Pinpoint the cell where the given text exists, returning its (x, y) midpoint coordinate. 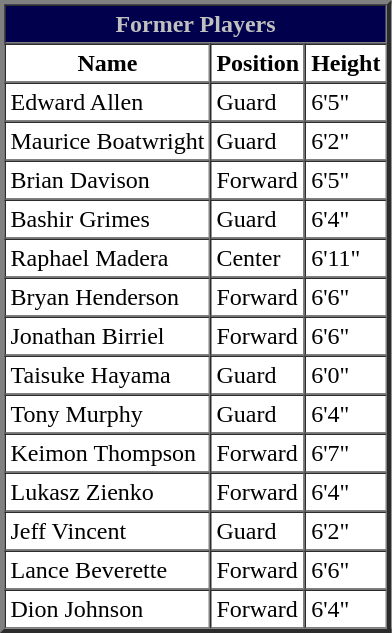
Bryan Henderson (107, 298)
Dion Johnson (107, 610)
Former Players (195, 24)
Jonathan Birriel (107, 336)
Bashir Grimes (107, 220)
Name (107, 64)
Raphael Madera (107, 258)
Position (258, 64)
Height (346, 64)
Brian Davison (107, 180)
6'11" (346, 258)
Lance Beverette (107, 570)
Maurice Boatwright (107, 142)
Lukasz Zienko (107, 492)
Keimon Thompson (107, 454)
Jeff Vincent (107, 532)
6'7" (346, 454)
Center (258, 258)
Taisuke Hayama (107, 376)
6'0" (346, 376)
Edward Allen (107, 102)
Tony Murphy (107, 414)
